Locate the cell with the specified text and output its (X, Y) center coordinate. 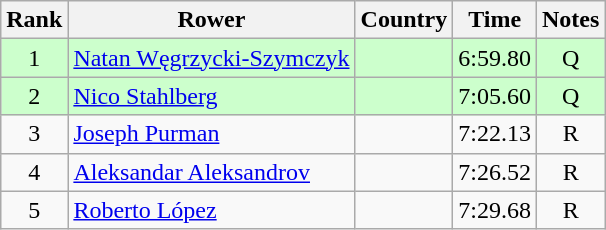
Country (404, 20)
7:26.52 (495, 172)
Aleksandar Aleksandrov (212, 172)
7:29.68 (495, 210)
Notes (571, 20)
1 (34, 58)
3 (34, 134)
Joseph Purman (212, 134)
Natan Węgrzycki-Szymczyk (212, 58)
5 (34, 210)
7:22.13 (495, 134)
7:05.60 (495, 96)
Roberto López (212, 210)
Nico Stahlberg (212, 96)
Rank (34, 20)
6:59.80 (495, 58)
2 (34, 96)
Time (495, 20)
Rower (212, 20)
4 (34, 172)
